Scan for the cell matching the given text and deliver its [X, Y] coordinate at center. 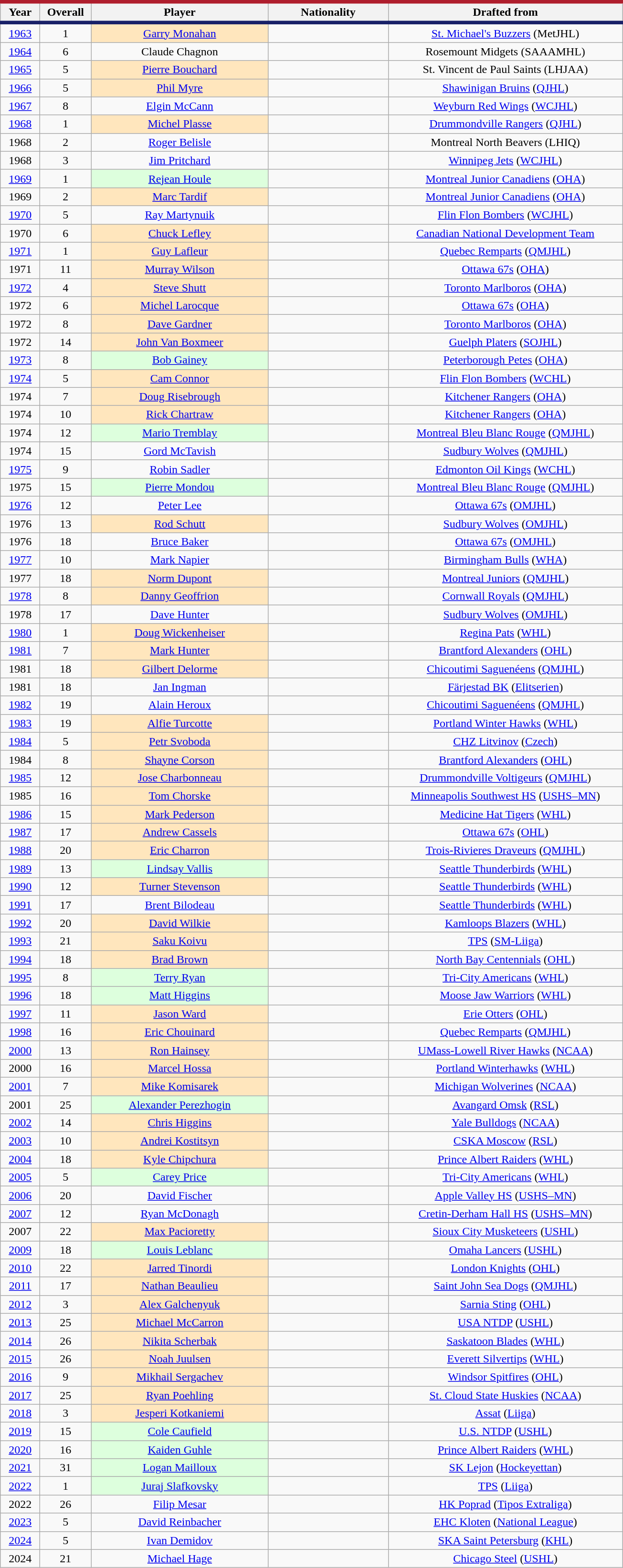
Dave Hunter [180, 614]
Overall [66, 12]
Michel Plasse [180, 124]
Lindsay Vallis [180, 869]
Chuck Lefley [180, 233]
Winnipeg Jets (WCJHL) [505, 160]
Ryan Poehling [180, 1395]
2011 [20, 1286]
Filip Mesar [180, 1504]
Player [180, 12]
1986 [20, 814]
John Van Boxmeer [180, 342]
Matt Higgins [180, 996]
1967 [20, 106]
Trois-Rivieres Draveurs (QMJHL) [505, 851]
Jose Charbonneau [180, 778]
Eric Chouinard [180, 1032]
Kamloops Blazers (WHL) [505, 923]
1963 [20, 32]
2014 [20, 1340]
Claude Chagnon [180, 52]
1997 [20, 1014]
Jarred Tinordi [180, 1268]
1998 [20, 1032]
Marcel Hossa [180, 1068]
Dave Gardner [180, 324]
Apple Valley HS (USHS–MN) [505, 1195]
Weyburn Red Wings (WCJHL) [505, 106]
4 [66, 288]
Flin Flon Bombers (WCJHL) [505, 215]
Norm Dupont [180, 578]
2005 [20, 1177]
Michael McCarron [180, 1322]
Michigan Wolverines (NCAA) [505, 1086]
Brad Brown [180, 959]
U.S. NTDP (USHL) [505, 1432]
Chicago Steel (USHL) [505, 1558]
Nationality [328, 12]
Chris Higgins [180, 1123]
Ottawa 67s (OHL) [505, 832]
2019 [20, 1432]
St. Vincent de Paul Saints (LHJAA) [505, 70]
Nikita Scherbak [180, 1340]
1996 [20, 996]
Shayne Corson [180, 759]
Max Pacioretty [180, 1232]
1992 [20, 923]
Mike Komisarek [180, 1086]
Turner Stevenson [180, 887]
2006 [20, 1195]
Shawinigan Bruins (QJHL) [505, 88]
2004 [20, 1159]
Andrew Cassels [180, 832]
1973 [20, 360]
Cornwall Royals (QMJHL) [505, 596]
Eric Charron [180, 851]
2009 [20, 1250]
1982 [20, 705]
Mario Tremblay [180, 433]
Omaha Lancers (USHL) [505, 1250]
Garry Monahan [180, 32]
Rod Schutt [180, 523]
Canadian National Development Team [505, 233]
SKA Saint Petersburg (KHL) [505, 1540]
EHC Kloten (National League) [505, 1522]
Saint John Sea Dogs (QMJHL) [505, 1286]
Flin Flon Bombers (WCHL) [505, 378]
Marc Tardif [180, 197]
1966 [20, 88]
Jesperi Kotkaniemi [180, 1413]
Medicine Hat Tigers (WHL) [505, 814]
Alfie Turcotte [180, 723]
CHZ Litvinov (Czech) [505, 741]
Montreal Juniors (QMJHL) [505, 578]
Mark Pederson [180, 814]
David Wilkie [180, 923]
Rick Chartraw [180, 415]
1980 [20, 633]
2013 [20, 1322]
Jim Pritchard [180, 160]
Noah Juulsen [180, 1359]
Rejean Houle [180, 178]
Ivan Demidov [180, 1540]
St. Michael's Buzzers (MetJHL) [505, 32]
TPS (Liiga) [505, 1486]
Gord McTavish [180, 451]
TPS (SM-Liiga) [505, 941]
Robin Sadler [180, 469]
Portland Winter Hawks (WHL) [505, 723]
Drafted from [505, 12]
Ray Martynuik [180, 215]
2016 [20, 1377]
Louis Leblanc [180, 1250]
Drummondville Voltigeurs (QMJHL) [505, 778]
London Knights (OHL) [505, 1268]
Drummondville Rangers (QJHL) [505, 124]
HK Poprad (Tipos Extraliga) [505, 1504]
Brent Bilodeau [180, 905]
Steve Shutt [180, 288]
Year [20, 12]
Jason Ward [180, 1014]
Yale Bulldogs (NCAA) [505, 1123]
Guy Lafleur [180, 251]
Alex Galchenyuk [180, 1304]
North Bay Centennials (OHL) [505, 959]
Erie Otters (OHL) [505, 1014]
1994 [20, 959]
Bruce Baker [180, 542]
Cole Caufield [180, 1432]
Michael Hage [180, 1558]
Kyle Chipchura [180, 1159]
1988 [20, 851]
2018 [20, 1413]
Carey Price [180, 1177]
2017 [20, 1395]
Saku Koivu [180, 941]
Färjestad BK (Elitserien) [505, 687]
Cretin-Derham Hall HS (USHS–MN) [505, 1214]
Sarnia Sting (OHL) [505, 1304]
Andrei Kostitsyn [180, 1141]
Edmonton Oil Kings (WCHL) [505, 469]
Elgin McCann [180, 106]
Petr Svoboda [180, 741]
1964 [20, 52]
CSKA Moscow (RSL) [505, 1141]
Peterborough Petes (OHA) [505, 360]
Murray Wilson [180, 270]
2010 [20, 1268]
Everett Silvertips (WHL) [505, 1359]
Avangard Omsk (RSL) [505, 1104]
1991 [20, 905]
Regina Pats (WHL) [505, 633]
2021 [20, 1468]
UMass-Lowell River Hawks (NCAA) [505, 1050]
Birmingham Bulls (WHA) [505, 560]
Jan Ingman [180, 687]
2003 [20, 1141]
1989 [20, 869]
Portland Winterhawks (WHL) [505, 1068]
Pierre Bouchard [180, 70]
Saskatoon Blades (WHL) [505, 1340]
Phil Myre [180, 88]
1965 [20, 70]
Michel Larocque [180, 306]
Bob Gainey [180, 360]
2023 [20, 1522]
Terry Ryan [180, 977]
David Reinbacher [180, 1522]
Sudbury Wolves (QMJHL) [505, 451]
1990 [20, 887]
Sioux City Musketeers (USHL) [505, 1232]
Juraj Slafkovsky [180, 1486]
Gilbert Delorme [180, 669]
Doug Risebrough [180, 396]
USA NTDP (USHL) [505, 1322]
Doug Wickenheiser [180, 633]
Moose Jaw Warriors (WHL) [505, 996]
Alain Heroux [180, 705]
2020 [20, 1450]
1983 [20, 723]
Logan Mailloux [180, 1468]
Mark Hunter [180, 651]
1995 [20, 977]
2012 [20, 1304]
Pierre Mondou [180, 487]
Assat (Liiga) [505, 1413]
Peter Lee [180, 505]
St. Cloud State Huskies (NCAA) [505, 1395]
2002 [20, 1123]
Tom Chorske [180, 796]
SK Lejon (Hockeyettan) [505, 1468]
Mikhail Sergachev [180, 1377]
Ron Hainsey [180, 1050]
Roger Belisle [180, 142]
Montreal North Beavers (LHIQ) [505, 142]
Minneapolis Southwest HS (USHS–MN) [505, 796]
Ryan McDonagh [180, 1214]
31 [66, 1468]
Mark Napier [180, 560]
Nathan Beaulieu [180, 1286]
1993 [20, 941]
Kaiden Guhle [180, 1450]
Cam Connor [180, 378]
Danny Geoffrion [180, 596]
1987 [20, 832]
2015 [20, 1359]
Guelph Platers (SOJHL) [505, 342]
David Fischer [180, 1195]
Alexander Perezhogin [180, 1104]
Rosemount Midgets (SAAAMHL) [505, 52]
Windsor Spitfires (OHL) [505, 1377]
